Identify which cell holds the provided text, then report its (X, Y) central coordinate. 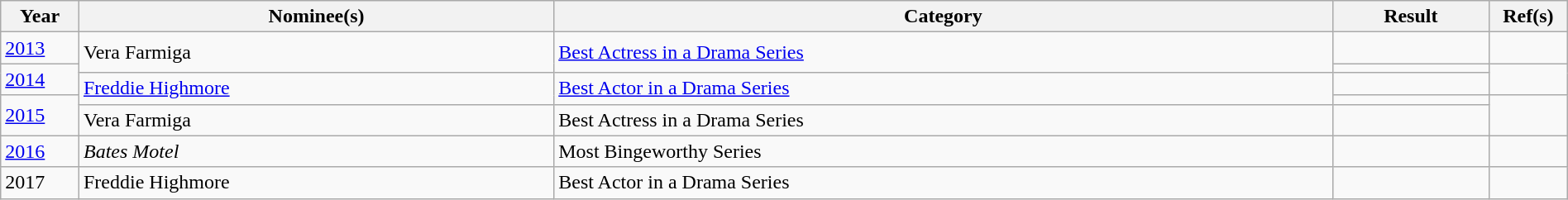
2017 (40, 183)
2015 (40, 116)
Year (40, 17)
Result (1411, 17)
2016 (40, 151)
Bates Motel (316, 151)
2013 (40, 48)
2014 (40, 79)
Ref(s) (1528, 17)
Category (943, 17)
Most Bingeworthy Series (943, 151)
Nominee(s) (316, 17)
